Scan for the cell matching the given text and deliver its [x, y] coordinate at center. 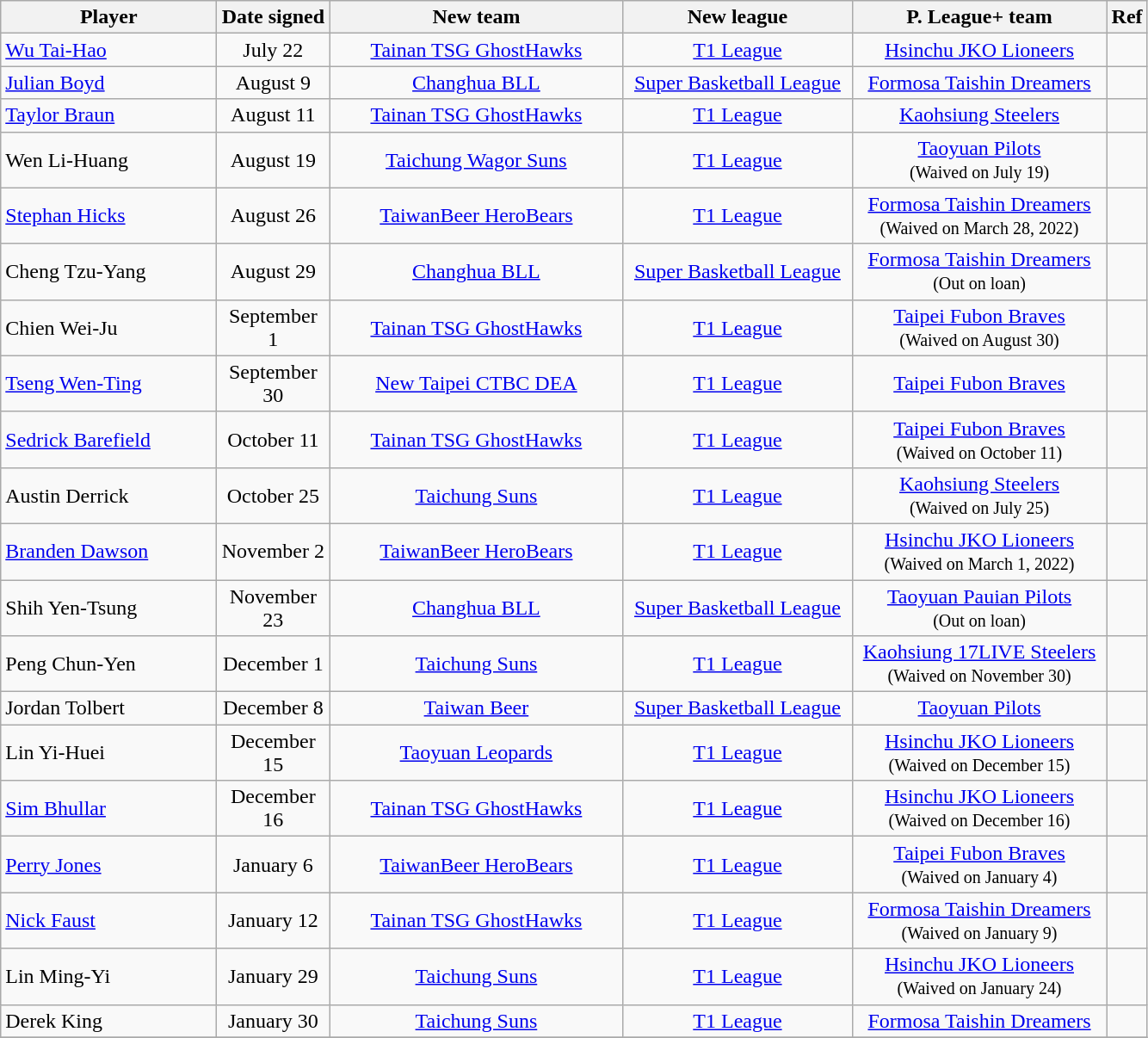
P. League+ team [979, 17]
New team [477, 17]
Shih Yen-Tsung [108, 608]
Nick Faust [108, 921]
Julian Boyd [108, 83]
December 15 [274, 752]
Taipei Fubon Braves(Waived on January 4) [979, 864]
Hsinchu JKO Lioneers [979, 50]
Wu Tai-Hao [108, 50]
New league [738, 17]
October 11 [274, 439]
Taylor Braun [108, 115]
Stephan Hicks [108, 215]
Hsinchu JKO Lioneers(Waived on December 15) [979, 752]
Tseng Wen-Ting [108, 384]
Hsinchu JKO Lioneers(Waived on December 16) [979, 809]
Taichung Wagor Suns [477, 160]
November 2 [274, 551]
October 25 [274, 496]
Taoyuan Pilots [979, 708]
Austin Derrick [108, 496]
January 6 [274, 864]
September 1 [274, 327]
Sedrick Barefield [108, 439]
Player [108, 17]
January 30 [274, 1021]
Taoyuan Leopards [477, 752]
New Taipei CTBC DEA [477, 384]
Taoyuan Pauian Pilots(Out on loan) [979, 608]
Perry Jones [108, 864]
Kaohsiung 17LIVE Steelers(Waived on November 30) [979, 664]
Kaohsiung Steelers(Waived on July 25) [979, 496]
Lin Yi-Huei [108, 752]
Jordan Tolbert [108, 708]
Taipei Fubon Braves [979, 384]
December 16 [274, 809]
Formosa Taishin Dreamers(Waived on January 9) [979, 921]
Formosa Taishin Dreamers(Out on loan) [979, 272]
Taipei Fubon Braves(Waived on August 30) [979, 327]
Taoyuan Pilots(Waived on July 19) [979, 160]
Formosa Taishin Dreamers(Waived on March 28, 2022) [979, 215]
August 29 [274, 272]
September 30 [274, 384]
Wen Li-Huang [108, 160]
Sim Bhullar [108, 809]
December 1 [274, 664]
Cheng Tzu-Yang [108, 272]
Date signed [274, 17]
Kaohsiung Steelers [979, 115]
Taipei Fubon Braves(Waived on October 11) [979, 439]
November 23 [274, 608]
Lin Ming-Yi [108, 976]
Ref [1127, 17]
Hsinchu JKO Lioneers(Waived on March 1, 2022) [979, 551]
Branden Dawson [108, 551]
July 22 [274, 50]
Chien Wei-Ju [108, 327]
Derek King [108, 1021]
Taiwan Beer [477, 708]
January 29 [274, 976]
December 8 [274, 708]
August 9 [274, 83]
August 19 [274, 160]
August 11 [274, 115]
January 12 [274, 921]
Hsinchu JKO Lioneers(Waived on January 24) [979, 976]
August 26 [274, 215]
Peng Chun-Yen [108, 664]
